Find where the given text appears and provide that cell's center as (x, y) coordinate. 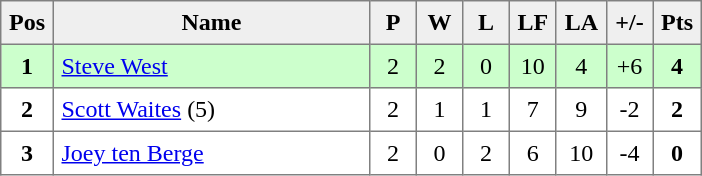
Joey ten Berge (211, 153)
LF (532, 23)
-2 (629, 110)
6 (532, 153)
+/- (629, 23)
Pos (27, 23)
Name (211, 23)
+6 (629, 66)
3 (27, 153)
Pts (677, 23)
9 (581, 110)
-4 (629, 153)
P (393, 23)
W (439, 23)
7 (532, 110)
LA (581, 23)
Scott Waites (5) (211, 110)
L (486, 23)
Steve West (211, 66)
